Return [x, y] of the center of cell containing provided text 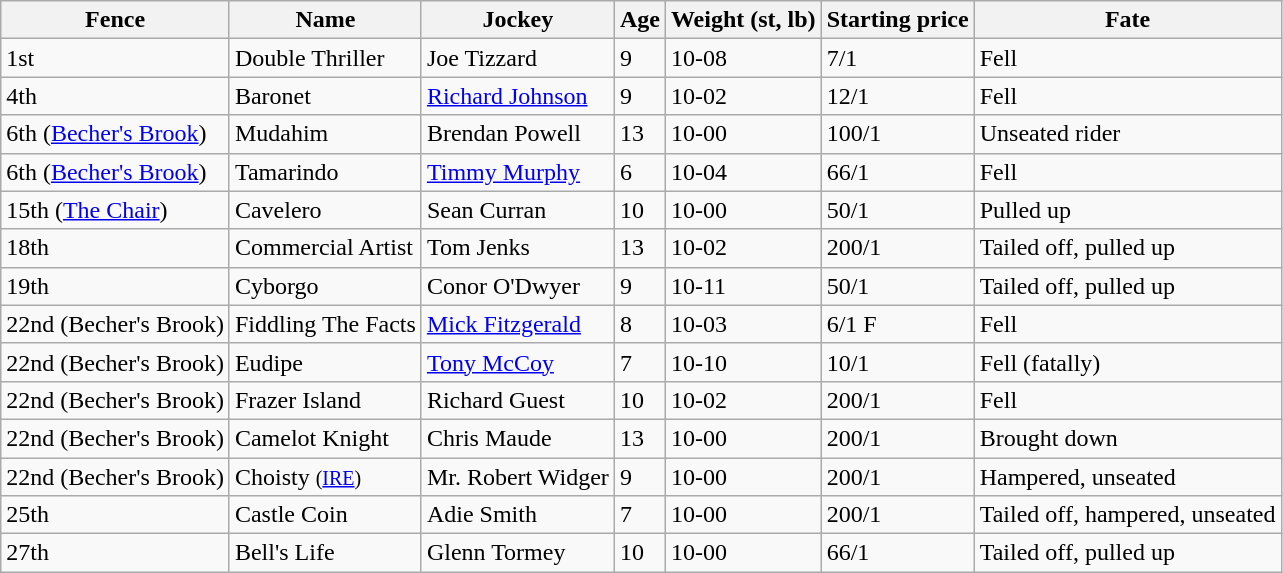
10-08 [743, 58]
Eudipe [325, 362]
Hampered, unseated [1128, 477]
Cavelero [325, 210]
25th [116, 515]
4th [116, 96]
Pulled up [1128, 210]
10-10 [743, 362]
Frazer Island [325, 400]
27th [116, 553]
Name [325, 20]
Commercial Artist [325, 248]
Baronet [325, 96]
Weight (st, lb) [743, 20]
10-04 [743, 172]
Tamarindo [325, 172]
6 [640, 172]
Chris Maude [518, 438]
10-03 [743, 324]
Bell's Life [325, 553]
Mudahim [325, 134]
Fence [116, 20]
Mick Fitzgerald [518, 324]
Age [640, 20]
Fiddling The Facts [325, 324]
Adie Smith [518, 515]
Mr. Robert Widger [518, 477]
Glenn Tormey [518, 553]
19th [116, 286]
Brendan Powell [518, 134]
Timmy Murphy [518, 172]
Joe Tizzard [518, 58]
Camelot Knight [325, 438]
100/1 [898, 134]
Choisty (IRE) [325, 477]
12/1 [898, 96]
Tony McCoy [518, 362]
Conor O'Dwyer [518, 286]
Tom Jenks [518, 248]
Castle Coin [325, 515]
Richard Johnson [518, 96]
Cyborgo [325, 286]
1st [116, 58]
10/1 [898, 362]
Brought down [1128, 438]
6/1 F [898, 324]
8 [640, 324]
Unseated rider [1128, 134]
Jockey [518, 20]
18th [116, 248]
Tailed off, hampered, unseated [1128, 515]
Starting price [898, 20]
7/1 [898, 58]
Fate [1128, 20]
Sean Curran [518, 210]
Richard Guest [518, 400]
15th (The Chair) [116, 210]
Fell (fatally) [1128, 362]
Double Thriller [325, 58]
10-11 [743, 286]
